For the text-containing cell, return its midpoint in (X, Y) coordinate format. 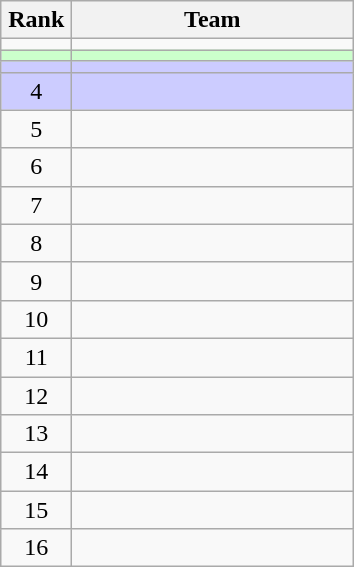
Rank (36, 20)
15 (36, 510)
6 (36, 167)
9 (36, 281)
4 (36, 91)
12 (36, 395)
5 (36, 129)
14 (36, 472)
10 (36, 319)
13 (36, 434)
Team (212, 20)
16 (36, 548)
7 (36, 205)
11 (36, 357)
8 (36, 243)
